Find where the given text appears and provide that cell's center as [x, y] coordinate. 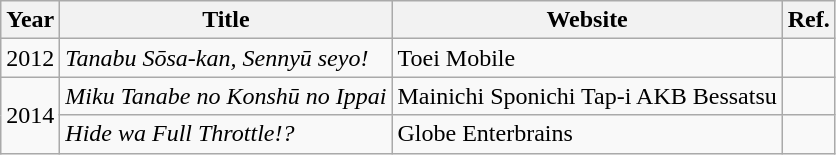
2012 [30, 58]
Tanabu Sōsa-kan, Sennyū seyo! [226, 58]
Miku Tanabe no Konshū no Ippai [226, 96]
Hide wa Full Throttle!? [226, 134]
Title [226, 20]
Ref. [808, 20]
Toei Mobile [587, 58]
Globe Enterbrains [587, 134]
Year [30, 20]
2014 [30, 115]
Mainichi Sponichi Tap-i AKB Bessatsu [587, 96]
Website [587, 20]
